Return the [x, y] coordinate for the center point of the cell that contains the specified text.  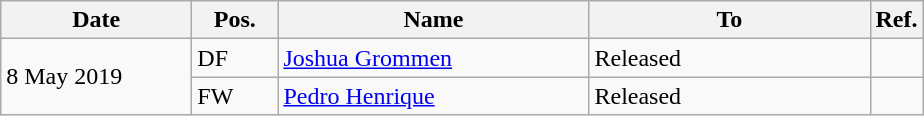
DF [235, 58]
To [730, 20]
Pedro Henrique [434, 96]
Date [96, 20]
8 May 2019 [96, 77]
Joshua Grommen [434, 58]
Pos. [235, 20]
Name [434, 20]
Ref. [896, 20]
FW [235, 96]
